Determine the [X, Y] coordinate at the center of the cell enclosing the given text.  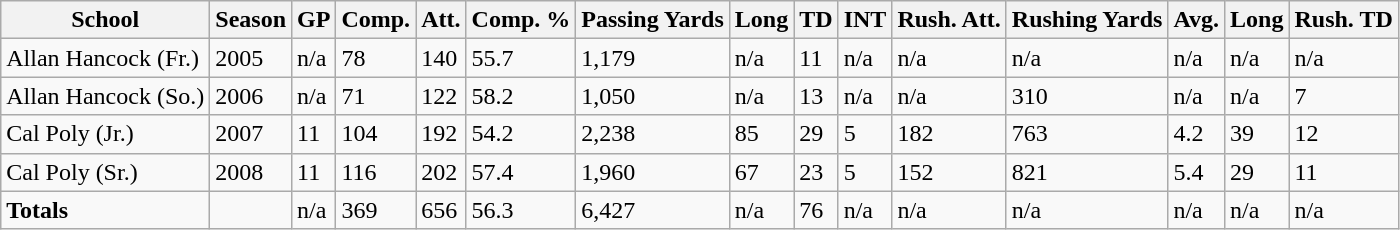
Cal Poly (Sr.) [106, 172]
2006 [251, 96]
104 [376, 134]
2007 [251, 134]
58.2 [521, 96]
Passing Yards [653, 20]
2,238 [653, 134]
182 [949, 134]
Comp. [376, 20]
821 [1087, 172]
192 [441, 134]
76 [816, 210]
55.7 [521, 58]
78 [376, 58]
Rushing Yards [1087, 20]
Allan Hancock (Fr.) [106, 58]
1,050 [653, 96]
Allan Hancock (So.) [106, 96]
656 [441, 210]
Comp. % [521, 20]
57.4 [521, 172]
12 [1344, 134]
INT [865, 20]
23 [816, 172]
369 [376, 210]
39 [1257, 134]
TD [816, 20]
Cal Poly (Jr.) [106, 134]
116 [376, 172]
71 [376, 96]
5.4 [1196, 172]
Att. [441, 20]
4.2 [1196, 134]
Rush. Att. [949, 20]
140 [441, 58]
67 [761, 172]
2008 [251, 172]
1,179 [653, 58]
GP [314, 20]
6,427 [653, 210]
310 [1087, 96]
122 [441, 96]
Rush. TD [1344, 20]
Totals [106, 210]
202 [441, 172]
13 [816, 96]
School [106, 20]
152 [949, 172]
763 [1087, 134]
Avg. [1196, 20]
85 [761, 134]
2005 [251, 58]
56.3 [521, 210]
7 [1344, 96]
1,960 [653, 172]
54.2 [521, 134]
Season [251, 20]
